Scan for the cell matching the given text and deliver its (x, y) coordinate at center. 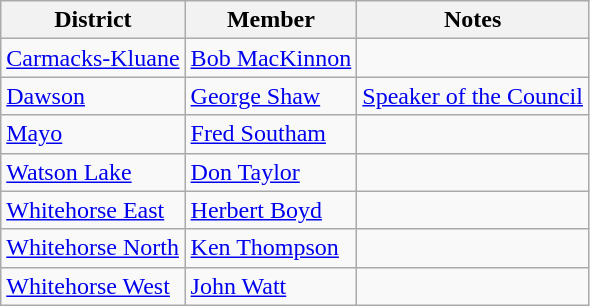
George Shaw (271, 96)
Dawson (93, 96)
Bob MacKinnon (271, 58)
Notes (473, 20)
Mayo (93, 134)
Speaker of the Council (473, 96)
Don Taylor (271, 172)
Member (271, 20)
Whitehorse East (93, 210)
Whitehorse West (93, 286)
Fred Southam (271, 134)
District (93, 20)
Carmacks-Kluane (93, 58)
Watson Lake (93, 172)
Whitehorse North (93, 248)
John Watt (271, 286)
Ken Thompson (271, 248)
Herbert Boyd (271, 210)
